Pinpoint the cell where the given text exists, returning its [X, Y] midpoint coordinate. 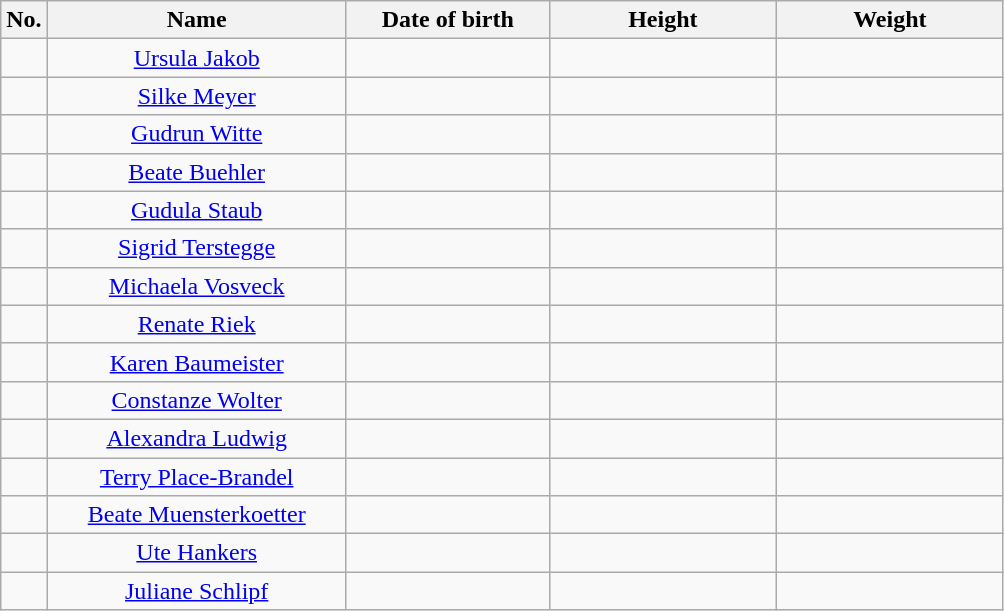
Height [662, 20]
Ute Hankers [196, 553]
Terry Place-Brandel [196, 477]
Silke Meyer [196, 96]
Juliane Schlipf [196, 591]
Beate Muensterkoetter [196, 515]
Date of birth [448, 20]
Beate Buehler [196, 172]
Ursula Jakob [196, 58]
Gudrun Witte [196, 134]
Alexandra Ludwig [196, 438]
Michaela Vosveck [196, 286]
Karen Baumeister [196, 362]
Name [196, 20]
Sigrid Terstegge [196, 248]
Renate Riek [196, 324]
No. [24, 20]
Weight [890, 20]
Constanze Wolter [196, 400]
Gudula Staub [196, 210]
